Return (x, y) of the center of cell containing provided text 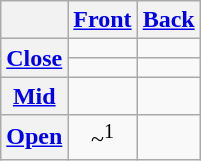
~1 (102, 138)
Open (34, 138)
Back (168, 20)
Mid (34, 96)
Front (102, 20)
Close (34, 58)
